Determine the [x, y] coordinate at the center of the cell enclosing the given text.  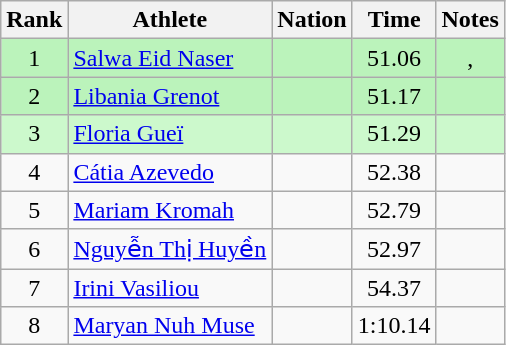
Irini Vasiliou [170, 288]
, [470, 58]
3 [34, 134]
Mariam Kromah [170, 210]
Maryan Nuh Muse [170, 326]
Rank [34, 20]
8 [34, 326]
1 [34, 58]
7 [34, 288]
Salwa Eid Naser [170, 58]
2 [34, 96]
Libania Grenot [170, 96]
6 [34, 249]
Cátia Azevedo [170, 172]
Time [394, 20]
54.37 [394, 288]
52.97 [394, 249]
Notes [470, 20]
Nguyễn Thị Huyền [170, 249]
51.06 [394, 58]
Nation [312, 20]
4 [34, 172]
Athlete [170, 20]
1:10.14 [394, 326]
52.79 [394, 210]
Floria Gueï [170, 134]
51.29 [394, 134]
51.17 [394, 96]
52.38 [394, 172]
5 [34, 210]
